For the text-containing cell, return its midpoint in (x, y) coordinate format. 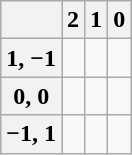
1, −1 (32, 58)
−1, 1 (32, 134)
0, 0 (32, 96)
2 (74, 20)
0 (120, 20)
1 (96, 20)
